Output the (x, y) coordinate of the center of the cell containing the given text.  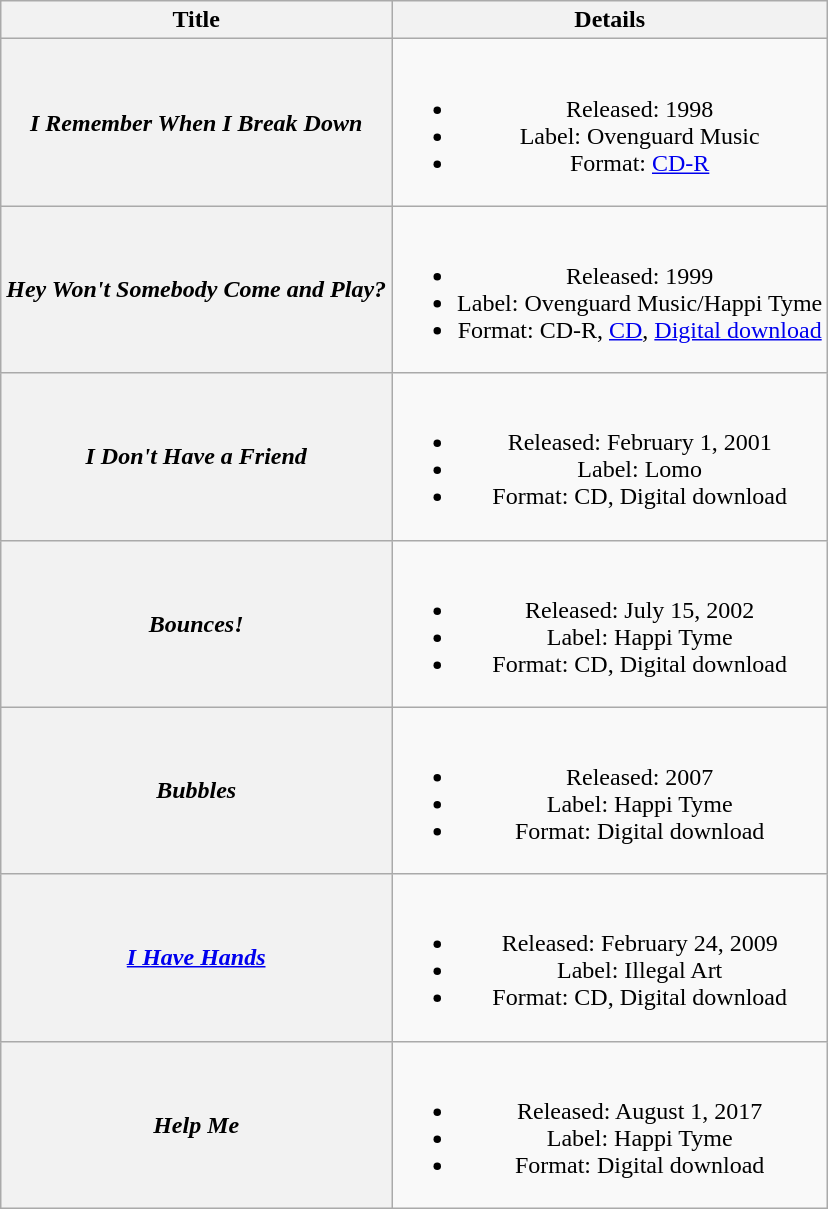
Hey Won't Somebody Come and Play? (196, 290)
Released: February 24, 2009Label: Illegal ArtFormat: CD, Digital download (610, 958)
Released: August 1, 2017Label: Happi TymeFormat: Digital download (610, 1124)
Released: 2007Label: Happi TymeFormat: Digital download (610, 790)
Title (196, 20)
Released: February 1, 2001Label: LomoFormat: CD, Digital download (610, 456)
Bubbles (196, 790)
Released: July 15, 2002Label: Happi TymeFormat: CD, Digital download (610, 624)
Help Me (196, 1124)
Released: 1998Label: Ovenguard MusicFormat: CD-R (610, 122)
Details (610, 20)
I Remember When I Break Down (196, 122)
Released: 1999Label: Ovenguard Music/Happi TymeFormat: CD-R, CD, Digital download (610, 290)
Bounces! (196, 624)
I Don't Have a Friend (196, 456)
I Have Hands (196, 958)
